Detect which cell encompasses the target text, then output its [X, Y] center coordinate. 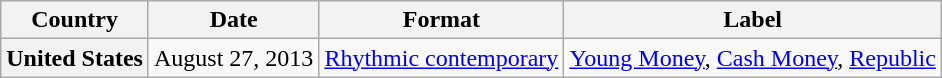
Date [233, 20]
United States [75, 58]
August 27, 2013 [233, 58]
Rhythmic contemporary [442, 58]
Label [753, 20]
Young Money, Cash Money, Republic [753, 58]
Country [75, 20]
Format [442, 20]
